Locate the cell with the specified text and output its [x, y] center coordinate. 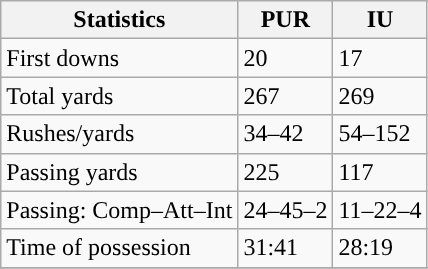
267 [286, 96]
269 [380, 96]
34–42 [286, 134]
31:41 [286, 248]
Time of possession [120, 248]
20 [286, 58]
IU [380, 20]
54–152 [380, 134]
Statistics [120, 20]
Passing yards [120, 172]
Total yards [120, 96]
11–22–4 [380, 210]
First downs [120, 58]
225 [286, 172]
Rushes/yards [120, 134]
28:19 [380, 248]
117 [380, 172]
24–45–2 [286, 210]
PUR [286, 20]
Passing: Comp–Att–Int [120, 210]
17 [380, 58]
